From the cell containing the given text, extract its center point as (x, y) coordinate. 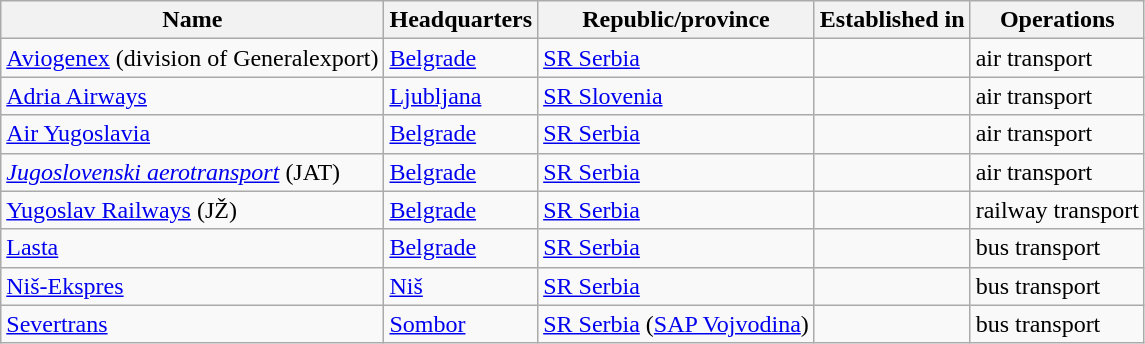
Niš (461, 286)
Name (192, 20)
SR Serbia (SAP Vojvodina) (676, 324)
Lasta (192, 248)
Headquarters (461, 20)
Sombor (461, 324)
Operations (1057, 20)
Severtrans (192, 324)
Established in (892, 20)
SR Slovenia (676, 96)
Air Yugoslavia (192, 134)
railway transport (1057, 210)
Adria Airways (192, 96)
Ljubljana (461, 96)
Yugoslav Railways (JŽ) (192, 210)
Niš-Ekspres (192, 286)
Jugoslovenski aerotransport (JAT) (192, 172)
Republic/province (676, 20)
Aviogenex (division of Generalexport) (192, 58)
